Output the [X, Y] coordinate of the center of the cell containing the given text.  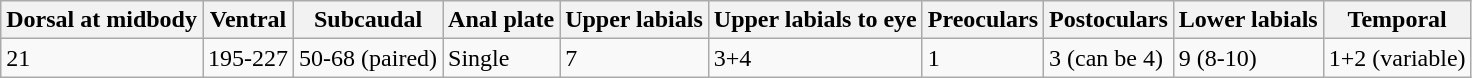
Lower labials [1248, 20]
1+2 (variable) [1397, 58]
Postoculars [1109, 20]
21 [102, 58]
3+4 [815, 58]
Temporal [1397, 20]
Subcaudal [368, 20]
1 [982, 58]
Upper labials to eye [815, 20]
Anal plate [502, 20]
Preoculars [982, 20]
7 [634, 58]
Dorsal at midbody [102, 20]
Upper labials [634, 20]
Ventral [248, 20]
3 (can be 4) [1109, 58]
195-227 [248, 58]
9 (8-10) [1248, 58]
50-68 (paired) [368, 58]
Single [502, 58]
